From the cell containing the given text, extract its center point as (X, Y) coordinate. 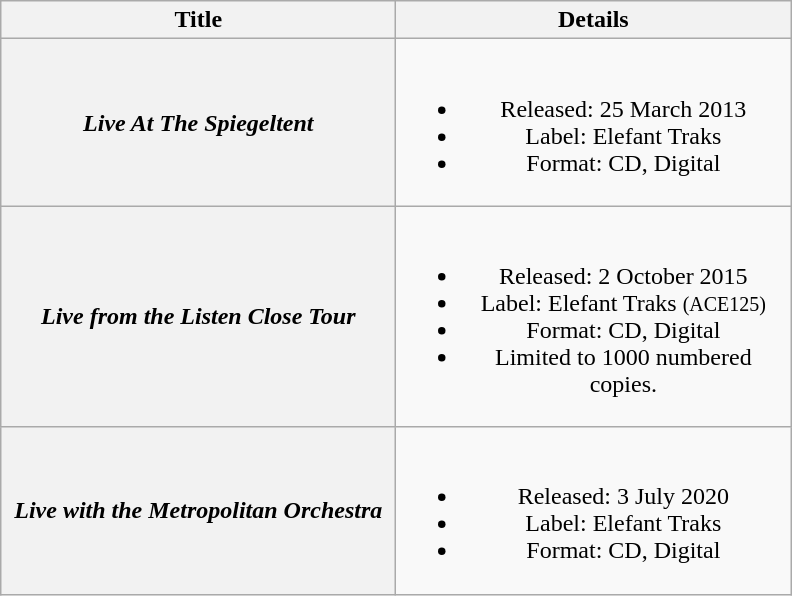
Title (198, 20)
Details (594, 20)
Released: 2 October 2015Label: Elefant Traks (ACE125)Format: CD, DigitalLimited to 1000 numbered copies. (594, 316)
Released: 3 July 2020Label: Elefant TraksFormat: CD, Digital (594, 510)
Live At The Spiegeltent (198, 122)
Released: 25 March 2013Label: Elefant TraksFormat: CD, Digital (594, 122)
Live with the Metropolitan Orchestra (198, 510)
Live from the Listen Close Tour (198, 316)
